Locate the cell with the specified text and output its (X, Y) center coordinate. 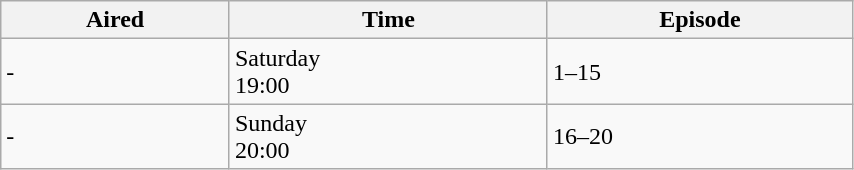
Saturday 19:00 (388, 72)
Episode (700, 20)
Time (388, 20)
Sunday 20:00 (388, 136)
1–15 (700, 72)
Aired (116, 20)
16–20 (700, 136)
